Find where the given text appears and provide that cell's center as [x, y] coordinate. 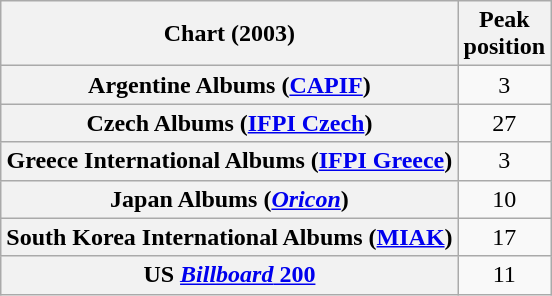
Greece International Albums (IFPI Greece) [230, 161]
Peakposition [504, 34]
Japan Albums (Oricon) [230, 199]
Czech Albums (IFPI Czech) [230, 123]
10 [504, 199]
Argentine Albums (CAPIF) [230, 85]
US Billboard 200 [230, 275]
South Korea International Albums (MIAK) [230, 237]
Chart (2003) [230, 34]
11 [504, 275]
17 [504, 237]
27 [504, 123]
